Determine the [x, y] coordinate at the center of the cell enclosing the given text.  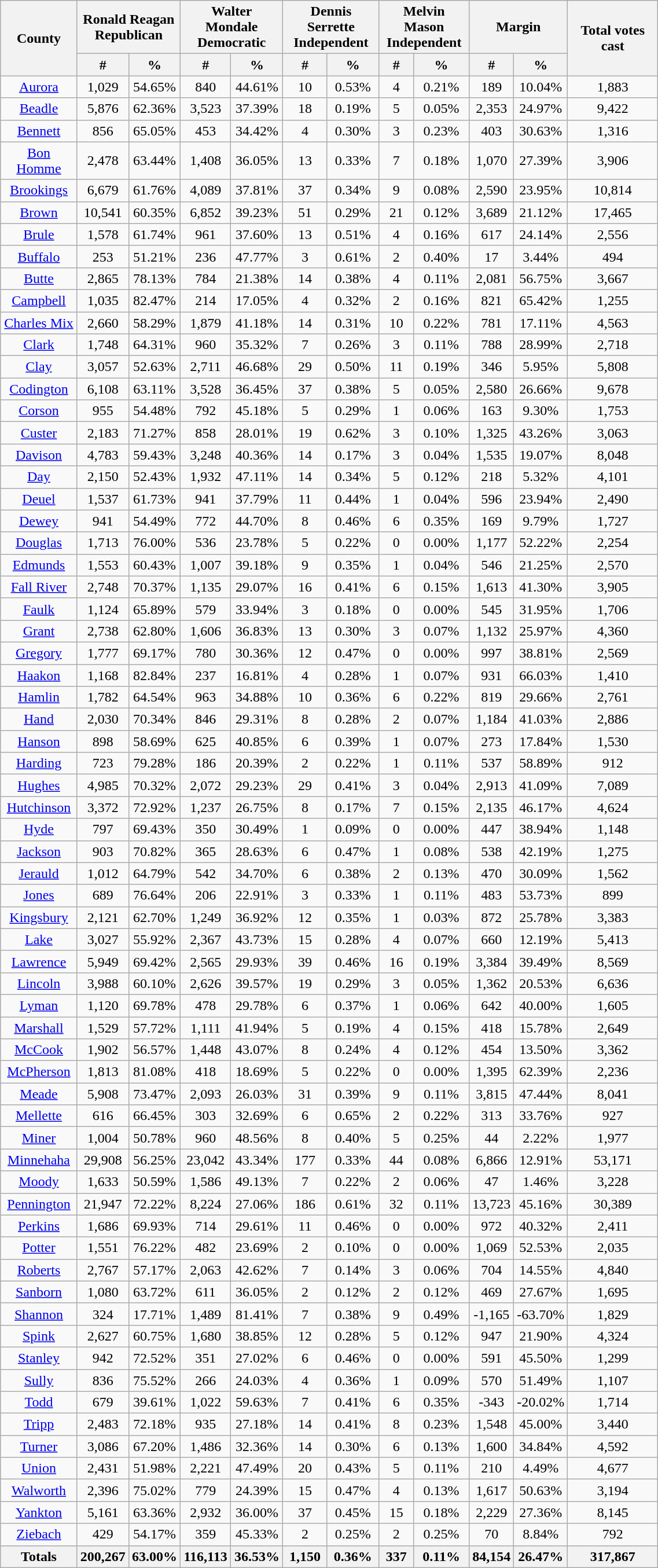
82.84% [154, 675]
0.37% [353, 1005]
44.70% [257, 521]
359 [205, 1534]
2,478 [103, 161]
1,029 [103, 87]
723 [103, 763]
1,299 [613, 1358]
Walter MondaleDemocratic [231, 27]
Turner [39, 1446]
32.36% [257, 1446]
52.43% [154, 477]
34.84% [541, 1446]
0.53% [353, 87]
Melvin MasonIndependent [424, 27]
536 [205, 543]
2,590 [492, 190]
1,107 [613, 1380]
3,667 [613, 278]
58.89% [541, 763]
-343 [492, 1402]
62.70% [154, 917]
Stanley [39, 1358]
26.75% [257, 807]
1,562 [613, 873]
1,168 [103, 675]
1,120 [103, 1005]
7,089 [613, 785]
Hyde [39, 829]
2,580 [492, 389]
266 [205, 1380]
39.23% [257, 212]
Hutchinson [39, 807]
17.05% [257, 300]
542 [205, 873]
40.36% [257, 455]
70.82% [154, 851]
1,586 [205, 1182]
429 [103, 1534]
856 [103, 131]
1,829 [613, 1314]
56.75% [541, 278]
1,237 [205, 807]
8.84% [541, 1534]
972 [492, 1226]
65.89% [154, 609]
1,069 [492, 1248]
1,316 [613, 131]
494 [613, 256]
5.32% [541, 477]
0.32% [353, 300]
75.52% [154, 1380]
337 [396, 1556]
57.17% [154, 1270]
45.16% [541, 1204]
21.25% [541, 565]
60.35% [154, 212]
29.61% [257, 1226]
116,113 [205, 1556]
Douglas [39, 543]
36.00% [257, 1512]
591 [492, 1358]
4,563 [613, 322]
821 [492, 300]
39.61% [154, 1402]
41.03% [541, 719]
903 [103, 851]
1,249 [205, 917]
41.30% [541, 587]
60.10% [154, 983]
81.08% [154, 1072]
52.63% [154, 367]
2,886 [613, 719]
42.62% [257, 1270]
51 [305, 212]
1,530 [613, 741]
5,161 [103, 1512]
Haakon [39, 675]
Lyman [39, 1005]
43.26% [541, 433]
40.85% [257, 741]
2,865 [103, 278]
59.43% [154, 455]
6,636 [613, 983]
37.81% [257, 190]
780 [205, 653]
21.38% [257, 278]
8,041 [613, 1094]
1,012 [103, 873]
403 [492, 131]
1,727 [613, 521]
2.22% [541, 1138]
18 [305, 109]
8,569 [613, 961]
997 [492, 653]
3,372 [103, 807]
76.00% [154, 543]
689 [103, 895]
31.95% [541, 609]
447 [492, 829]
14.55% [541, 1270]
Custer [39, 433]
1,714 [613, 1402]
0.14% [353, 1270]
Spink [39, 1336]
1,813 [103, 1072]
237 [205, 675]
898 [103, 741]
40.00% [541, 1005]
61.74% [154, 234]
772 [205, 521]
351 [205, 1358]
26.66% [541, 389]
2,913 [492, 785]
23.78% [257, 543]
28.01% [257, 433]
454 [492, 1050]
58.69% [154, 741]
6,108 [103, 389]
27.36% [541, 1512]
1,070 [492, 161]
3,440 [613, 1424]
1,695 [613, 1292]
1,111 [205, 1027]
54.49% [154, 521]
28.99% [541, 345]
2,121 [103, 917]
69.43% [154, 829]
Faulk [39, 609]
Dennis SerretteIndependent [331, 27]
788 [492, 345]
2,565 [205, 961]
9,678 [613, 389]
642 [492, 1005]
2,221 [205, 1468]
1,177 [492, 543]
10,541 [103, 212]
60.43% [154, 565]
1,633 [103, 1182]
797 [103, 829]
0.03% [442, 917]
955 [103, 411]
218 [492, 477]
5,413 [613, 939]
Yankton [39, 1512]
1,613 [492, 587]
961 [205, 234]
Clay [39, 367]
54.65% [154, 87]
1,551 [103, 1248]
Lawrence [39, 961]
McPherson [39, 1072]
5.95% [541, 367]
2,556 [613, 234]
27.02% [257, 1358]
12.91% [541, 1160]
478 [205, 1005]
1,035 [103, 300]
51.21% [154, 256]
43.34% [257, 1160]
64.54% [154, 697]
Hand [39, 719]
350 [205, 829]
32.69% [257, 1116]
303 [205, 1116]
33.94% [257, 609]
6,679 [103, 190]
2,093 [205, 1094]
Roberts [39, 1270]
1,362 [492, 983]
570 [492, 1380]
Minnehaha [39, 1160]
25.78% [541, 917]
Jones [39, 895]
1,932 [205, 477]
Harding [39, 763]
1,489 [205, 1314]
1,410 [613, 675]
Ronald ReaganRepublican [128, 27]
17.84% [541, 741]
Charles Mix [39, 322]
3,063 [613, 433]
931 [492, 675]
781 [492, 322]
66.03% [541, 675]
Hanson [39, 741]
1,135 [205, 587]
346 [492, 367]
470 [492, 873]
3,248 [205, 455]
4.49% [541, 1468]
1,148 [613, 829]
70.37% [154, 587]
13.50% [541, 1050]
482 [205, 1248]
39.18% [257, 565]
3,523 [205, 109]
2,711 [205, 367]
62.80% [154, 631]
Walworth [39, 1490]
313 [492, 1116]
61.76% [154, 190]
Campbell [39, 300]
1,537 [103, 499]
616 [103, 1116]
2,649 [613, 1027]
45.00% [541, 1424]
18.69% [257, 1072]
17.71% [154, 1314]
2,063 [205, 1270]
29.78% [257, 1005]
63.36% [154, 1512]
537 [492, 763]
Brule [39, 234]
27.18% [257, 1424]
78.13% [154, 278]
3,905 [613, 587]
Lincoln [39, 983]
Buffalo [39, 256]
1,680 [205, 1336]
214 [205, 300]
Bon Homme [39, 161]
46.17% [541, 807]
2,748 [103, 587]
2,135 [492, 807]
20.53% [541, 983]
Totals [39, 1556]
73.47% [154, 1094]
9.79% [541, 521]
0.62% [353, 433]
38.94% [541, 829]
Union [39, 1468]
38.85% [257, 1336]
3,815 [492, 1094]
Day [39, 477]
Hamlin [39, 697]
54.48% [154, 411]
704 [492, 1270]
1,275 [613, 851]
1,255 [613, 300]
71.27% [154, 433]
836 [103, 1380]
-20.02% [541, 1402]
8,048 [613, 455]
Beadle [39, 109]
29.66% [541, 697]
70.32% [154, 785]
579 [205, 609]
4,360 [613, 631]
469 [492, 1292]
56.57% [154, 1050]
8,224 [205, 1204]
47 [492, 1182]
3.44% [541, 256]
24.14% [541, 234]
69.42% [154, 961]
Mellette [39, 1116]
Butte [39, 278]
625 [205, 741]
4,592 [613, 1446]
611 [205, 1292]
5,876 [103, 109]
538 [492, 851]
4,677 [613, 1468]
545 [492, 609]
872 [492, 917]
65.05% [154, 131]
63.72% [154, 1292]
48.56% [257, 1138]
Hughes [39, 785]
21,947 [103, 1204]
2,738 [103, 631]
56.25% [154, 1160]
39.49% [541, 961]
Tripp [39, 1424]
Fall River [39, 587]
1,022 [205, 1402]
65.42% [541, 300]
1,902 [103, 1050]
45.33% [257, 1534]
Ziebach [39, 1534]
21.90% [541, 1336]
0.31% [353, 322]
1,132 [492, 631]
12.19% [541, 939]
Jackson [39, 851]
714 [205, 1226]
2,483 [103, 1424]
660 [492, 939]
2,030 [103, 719]
784 [205, 278]
1,325 [492, 433]
Kingsbury [39, 917]
43.73% [257, 939]
30.09% [541, 873]
27.06% [257, 1204]
-1,165 [492, 1314]
63.00% [154, 1556]
1,395 [492, 1072]
0.24% [353, 1050]
30.36% [257, 653]
34.88% [257, 697]
42.19% [541, 851]
963 [205, 697]
4,089 [205, 190]
2,396 [103, 1490]
24.97% [541, 109]
69.17% [154, 653]
6,852 [205, 212]
29,908 [103, 1160]
1,553 [103, 565]
5,908 [103, 1094]
942 [103, 1358]
47.77% [257, 256]
Miner [39, 1138]
County [39, 38]
365 [205, 851]
23.94% [541, 499]
49.13% [257, 1182]
67.20% [154, 1446]
23.69% [257, 1248]
29.23% [257, 785]
3,228 [613, 1182]
324 [103, 1314]
34.70% [257, 873]
2,761 [613, 697]
0.43% [353, 1468]
21 [396, 212]
Todd [39, 1402]
617 [492, 234]
846 [205, 719]
29.07% [257, 587]
1,753 [613, 411]
1,706 [613, 609]
1,617 [492, 1490]
76.22% [154, 1248]
1,748 [103, 345]
8,145 [613, 1512]
36.83% [257, 631]
30,389 [613, 1204]
27.39% [541, 161]
1.46% [541, 1182]
169 [492, 521]
72.92% [154, 807]
0.50% [353, 367]
0.21% [442, 87]
1,004 [103, 1138]
3,086 [103, 1446]
819 [492, 697]
4,101 [613, 477]
30.63% [541, 131]
3,906 [613, 161]
17.11% [541, 322]
64.31% [154, 345]
927 [613, 1116]
3,027 [103, 939]
35.32% [257, 345]
84,154 [492, 1556]
Perkins [39, 1226]
57.72% [154, 1027]
2,932 [205, 1512]
Marshall [39, 1027]
16.81% [257, 675]
253 [103, 256]
64.79% [154, 873]
63.44% [154, 161]
39.57% [257, 983]
3,362 [613, 1050]
33.76% [541, 1116]
1,408 [205, 161]
53.73% [541, 895]
31 [305, 1094]
Deuel [39, 499]
Aurora [39, 87]
1,782 [103, 697]
63.11% [154, 389]
70 [492, 1534]
3,057 [103, 367]
210 [492, 1468]
76.64% [154, 895]
779 [205, 1490]
36.92% [257, 917]
Edmunds [39, 565]
317,867 [613, 1556]
840 [205, 87]
29.93% [257, 961]
36.45% [257, 389]
69.93% [154, 1226]
1,600 [492, 1446]
36.53% [257, 1556]
2,411 [613, 1226]
41.94% [257, 1027]
453 [205, 131]
26.47% [541, 1556]
3,384 [492, 961]
4,985 [103, 785]
30.49% [257, 829]
Grant [39, 631]
6,866 [492, 1160]
0.65% [353, 1116]
2,767 [103, 1270]
2,626 [205, 983]
1,883 [613, 87]
0.51% [353, 234]
51.98% [154, 1468]
21.12% [541, 212]
5,949 [103, 961]
51.49% [541, 1380]
17 [492, 256]
72.52% [154, 1358]
72.18% [154, 1424]
596 [492, 499]
0.26% [353, 345]
19.07% [541, 455]
3,383 [613, 917]
41.18% [257, 322]
Sully [39, 1380]
1,606 [205, 631]
2,431 [103, 1468]
15.78% [541, 1027]
47.49% [257, 1468]
2,229 [492, 1512]
Dewey [39, 521]
236 [205, 256]
1,486 [205, 1446]
1,535 [492, 455]
0.49% [442, 1314]
2,183 [103, 433]
23,042 [205, 1160]
200,267 [103, 1556]
34.42% [257, 131]
9,422 [613, 109]
62.36% [154, 109]
2,353 [492, 109]
483 [492, 895]
45.50% [541, 1358]
Gregory [39, 653]
Moody [39, 1182]
26.03% [257, 1094]
4,783 [103, 455]
Margin [519, 27]
Clark [39, 345]
3,194 [613, 1490]
Pennington [39, 1204]
60.75% [154, 1336]
43.07% [257, 1050]
4,324 [613, 1336]
189 [492, 87]
50.63% [541, 1490]
1,605 [613, 1005]
2,660 [103, 322]
23.95% [541, 190]
Jerauld [39, 873]
24.03% [257, 1380]
-63.70% [541, 1314]
62.39% [541, 1072]
2,081 [492, 278]
1,529 [103, 1027]
2,035 [613, 1248]
3,689 [492, 212]
4,840 [613, 1270]
66.45% [154, 1116]
54.17% [154, 1534]
Davison [39, 455]
1,150 [305, 1556]
Potter [39, 1248]
58.29% [154, 322]
1,080 [103, 1292]
20.39% [257, 763]
38.81% [541, 653]
Corson [39, 411]
20 [305, 1468]
9.30% [541, 411]
2,490 [613, 499]
Sanborn [39, 1292]
53,171 [613, 1160]
163 [492, 411]
81.41% [257, 1314]
912 [613, 763]
22.91% [257, 895]
37.79% [257, 499]
935 [205, 1424]
899 [613, 895]
Brown [39, 212]
50.59% [154, 1182]
5,808 [613, 367]
44.61% [257, 87]
55.92% [154, 939]
1,184 [492, 719]
79.28% [154, 763]
1,124 [103, 609]
61.73% [154, 499]
52.53% [541, 1248]
39 [305, 961]
1,548 [492, 1424]
1,448 [205, 1050]
2,569 [613, 653]
10,814 [613, 190]
2,072 [205, 785]
McCook [39, 1050]
Lake [39, 939]
947 [492, 1336]
32 [396, 1204]
1,007 [205, 565]
52.22% [541, 543]
Meade [39, 1094]
1,777 [103, 653]
2,150 [103, 477]
27.67% [541, 1292]
72.22% [154, 1204]
47.44% [541, 1094]
1,977 [613, 1138]
47.11% [257, 477]
1,578 [103, 234]
50.78% [154, 1138]
206 [205, 895]
40.32% [541, 1226]
177 [305, 1160]
0.44% [353, 499]
858 [205, 433]
2,367 [205, 939]
45.18% [257, 411]
75.02% [154, 1490]
Codington [39, 389]
Brookings [39, 190]
17,465 [613, 212]
0.45% [353, 1512]
37.39% [257, 109]
70.34% [154, 719]
Bennett [39, 131]
546 [492, 565]
24.39% [257, 1490]
2,718 [613, 345]
29.31% [257, 719]
59.63% [257, 1402]
4,624 [613, 807]
1,686 [103, 1226]
69.78% [154, 1005]
37.60% [257, 234]
28.63% [257, 851]
82.47% [154, 300]
1,713 [103, 543]
Shannon [39, 1314]
2,570 [613, 565]
13,723 [492, 1204]
3,528 [205, 389]
273 [492, 741]
2,627 [103, 1336]
25.97% [541, 631]
2,236 [613, 1072]
2,254 [613, 543]
46.68% [257, 367]
1,879 [205, 322]
3,988 [103, 983]
679 [103, 1402]
Total votes cast [613, 38]
41.09% [541, 785]
10.04% [541, 87]
